Detect which cell encompasses the target text, then output its [x, y] center coordinate. 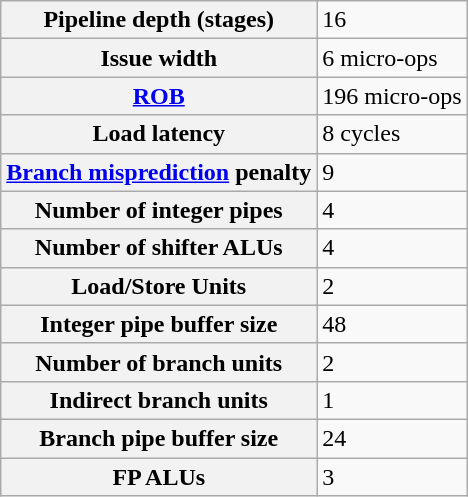
Number of integer pipes [159, 210]
Number of branch units [159, 362]
3 [392, 477]
Issue width [159, 58]
Indirect branch units [159, 400]
Branch misprediction penalty [159, 172]
Branch pipe buffer size [159, 438]
1 [392, 400]
8 cycles [392, 134]
Load/Store Units [159, 286]
9 [392, 172]
196 micro-ops [392, 96]
FP ALUs [159, 477]
Integer pipe buffer size [159, 324]
48 [392, 324]
Pipeline depth (stages) [159, 20]
24 [392, 438]
Load latency [159, 134]
16 [392, 20]
Number of shifter ALUs [159, 248]
6 micro-ops [392, 58]
ROB [159, 96]
